Provide the (X, Y) coordinate of the cell's center where the given text is located.  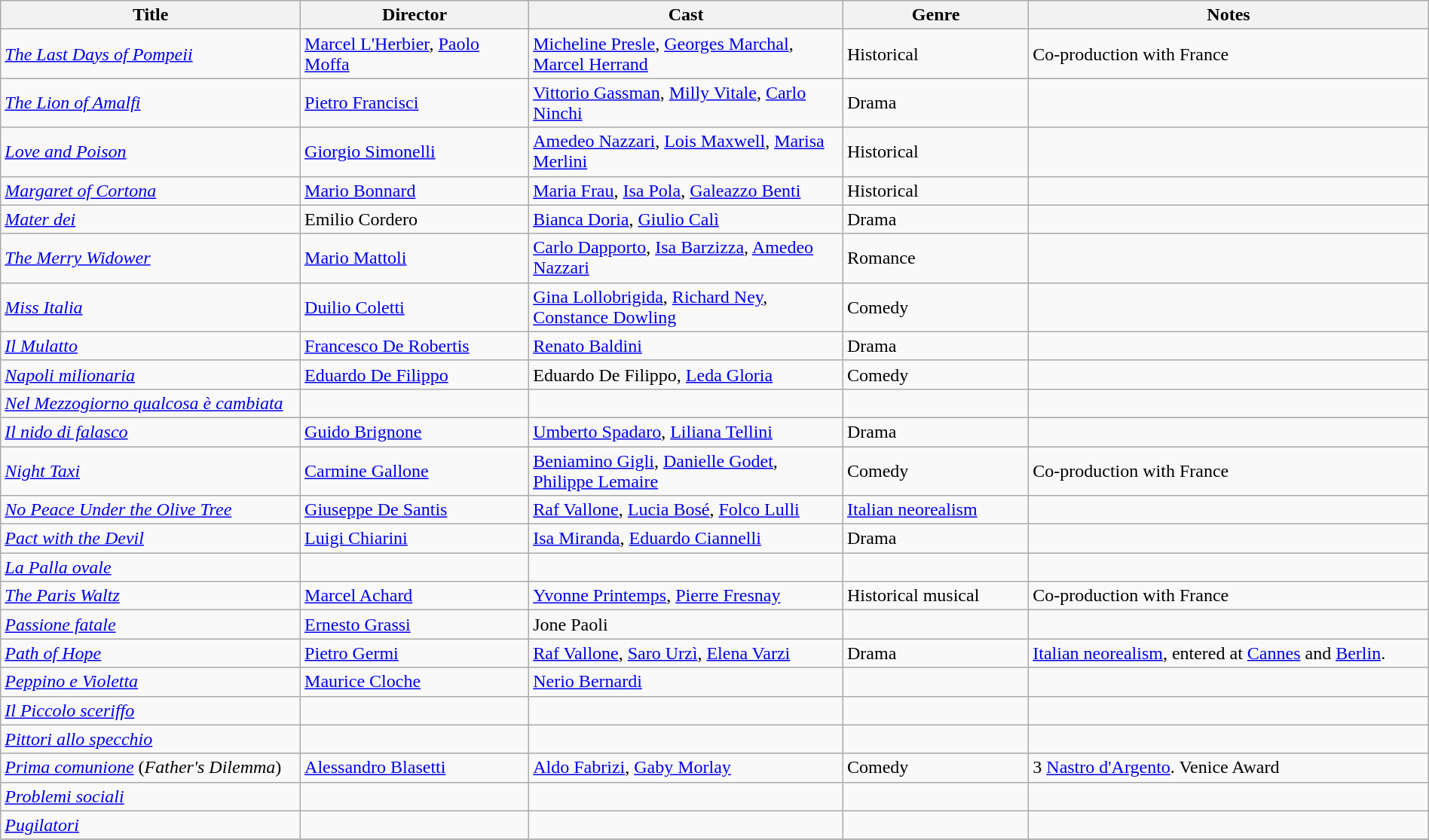
Night Taxi (151, 470)
Eduardo De Filippo (415, 374)
Romance (935, 258)
Duilio Coletti (415, 307)
The Last Days of Pompeii (151, 54)
Eduardo De Filippo, Leda Gloria (686, 374)
Il Piccolo sceriffo (151, 710)
Maria Frau, Isa Pola, Galeazzo Benti (686, 191)
Emilio Cordero (415, 219)
Jone Paoli (686, 625)
Beniamino Gigli, Danielle Godet, Philippe Lemaire (686, 470)
Margaret of Cortona (151, 191)
Director (415, 15)
Umberto Spadaro, Liliana Tellini (686, 432)
3 Nastro d'Argento. Venice Award (1229, 768)
Miss Italia (151, 307)
Ernesto Grassi (415, 625)
The Lion of Amalfi (151, 102)
Raf Vallone, Saro Urzì, Elena Varzi (686, 653)
Pugilatori (151, 825)
Il nido di falasco (151, 432)
Title (151, 15)
The Merry Widower (151, 258)
Historical musical (935, 596)
Bianca Doria, Giulio Calì (686, 219)
Carmine Gallone (415, 470)
Renato Baldini (686, 346)
Italian neorealism (935, 510)
La Palla ovale (151, 567)
Pietro Germi (415, 653)
Notes (1229, 15)
Giorgio Simonelli (415, 152)
Genre (935, 15)
The Paris Waltz (151, 596)
Problemi sociali (151, 796)
Vittorio Gassman, Milly Vitale, Carlo Ninchi (686, 102)
Micheline Presle, Georges Marchal, Marcel Herrand (686, 54)
Yvonne Printemps, Pierre Fresnay (686, 596)
Path of Hope (151, 653)
Aldo Fabrizi, Gaby Morlay (686, 768)
Napoli milionaria (151, 374)
Isa Miranda, Eduardo Ciannelli (686, 539)
Italian neorealism, entered at Cannes and Berlin. (1229, 653)
Giuseppe De Santis (415, 510)
Cast (686, 15)
Carlo Dapporto, Isa Barzizza, Amedeo Nazzari (686, 258)
Marcel Achard (415, 596)
Francesco De Robertis (415, 346)
Prima comunione (Father's Dilemma) (151, 768)
Gina Lollobrigida, Richard Ney, Constance Dowling (686, 307)
Pact with the Devil (151, 539)
Nel Mezzogiorno qualcosa è cambiata (151, 403)
Love and Poison (151, 152)
Mario Mattoli (415, 258)
Nerio Bernardi (686, 682)
Guido Brignone (415, 432)
Peppino e Violetta (151, 682)
Mater dei (151, 219)
Il Mulatto (151, 346)
Maurice Cloche (415, 682)
Luigi Chiarini (415, 539)
Raf Vallone, Lucia Bosé, Folco Lulli (686, 510)
Marcel L'Herbier, Paolo Moffa (415, 54)
Alessandro Blasetti (415, 768)
Mario Bonnard (415, 191)
Pietro Francisci (415, 102)
Pittori allo specchio (151, 739)
Passione fatale (151, 625)
No Peace Under the Olive Tree (151, 510)
Amedeo Nazzari, Lois Maxwell, Marisa Merlini (686, 152)
